Provide the (x, y) coordinate of the cell's center where the given text is located.  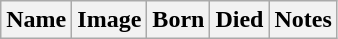
Image (110, 20)
Died (240, 20)
Born (178, 20)
Name (36, 20)
Notes (303, 20)
